Locate the cell with the specified text and output its [X, Y] center coordinate. 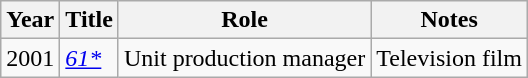
Year [30, 20]
Notes [450, 20]
Role [244, 20]
Title [90, 20]
61* [90, 58]
Television film [450, 58]
2001 [30, 58]
Unit production manager [244, 58]
